Provide the (X, Y) coordinate of the cell's center where the given text is located.  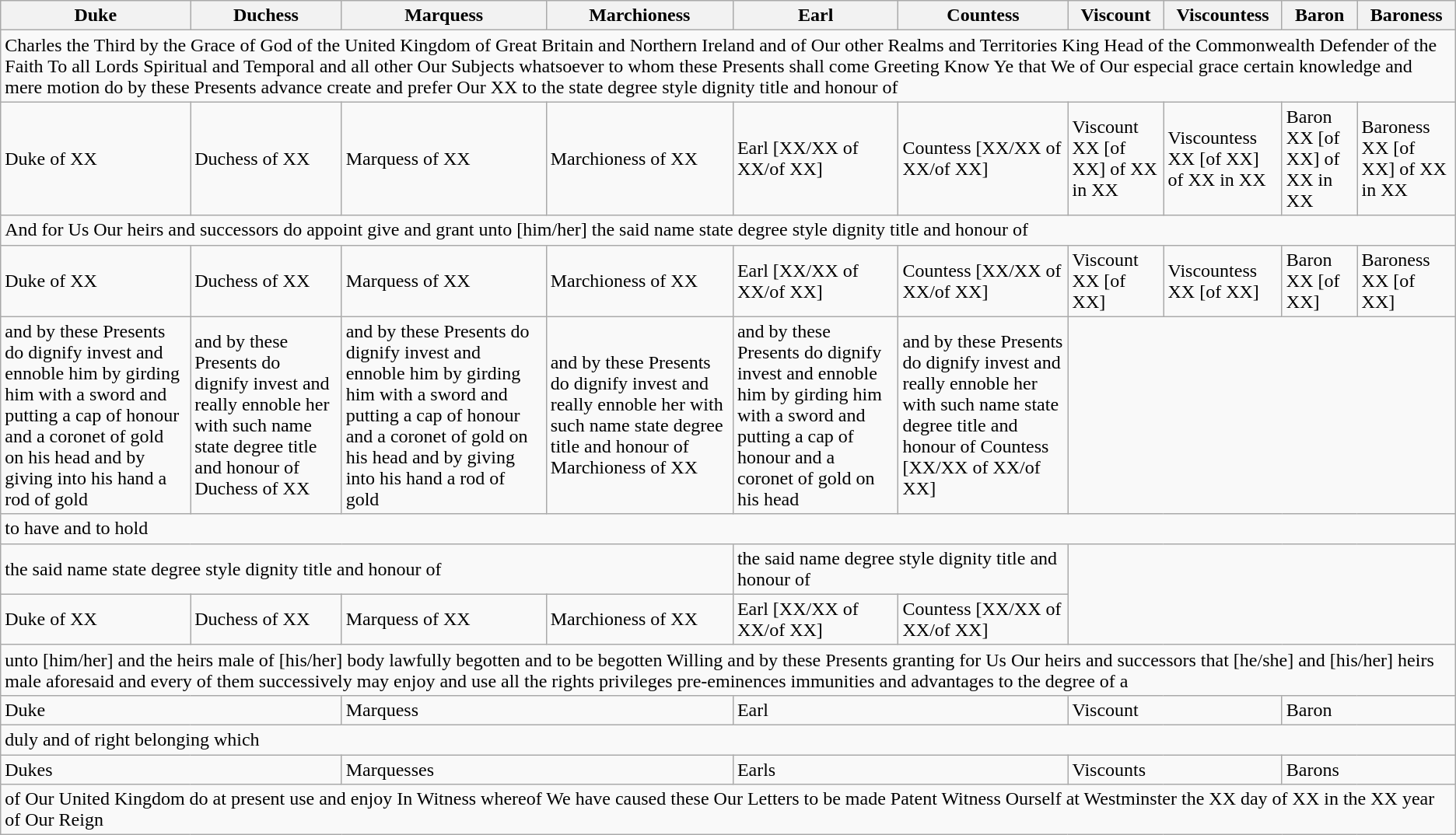
Baroness (1406, 16)
and by these Presents do dignify invest and ennoble him by girding him with a sword and putting a cap of honour and a coronet of gold on his head (815, 415)
Baron XX [of XX] (1319, 281)
Countess (983, 16)
and by these Presents do dignify invest and really ennoble her with such name state degree title and honour of Countess [XX/XX of XX/of XX] (983, 415)
to have and to hold (728, 529)
Earls (901, 769)
Barons (1369, 769)
Marquesses (537, 769)
Viscount XX [of XX] of XX in XX (1115, 159)
and by these Presents do dignify invest and really ennoble her with such name state degree title and honour of Duchess of XX (266, 415)
duly and of right belonging which (728, 739)
and by these Presents do dignify invest and really ennoble her with such name state degree title and honour of Marchioness of XX (639, 415)
Dukes (171, 769)
Viscountess XX [of XX] (1223, 281)
the said name degree style dignity title and honour of (901, 569)
Viscountess XX [of XX] of XX in XX (1223, 159)
Viscounts (1174, 769)
Baroness XX [of XX] (1406, 281)
Baron XX [of XX] of XX in XX (1319, 159)
Duchess (266, 16)
the said name state degree style dignity title and honour of (367, 569)
Baroness XX [of XX] of XX in XX (1406, 159)
Marchioness (639, 16)
Viscount XX [of XX] (1115, 281)
And for Us Our heirs and successors do appoint give and grant unto [him/her] the said name state degree style dignity title and honour of (728, 230)
Viscountess (1223, 16)
